Output the [x, y] coordinate of the center of the cell containing the given text.  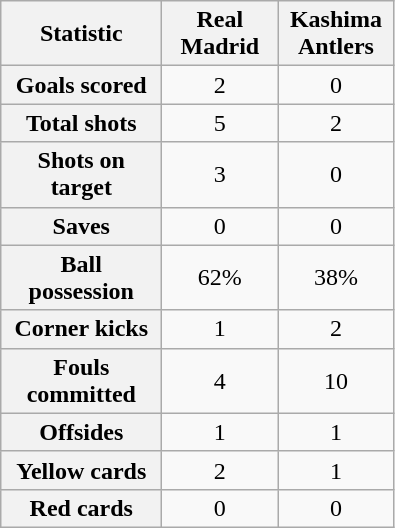
5 [220, 123]
Offsides [82, 432]
Shots on target [82, 174]
Red cards [82, 508]
Fouls committed [82, 380]
Total shots [82, 123]
Ball possession [82, 278]
38% [336, 278]
Corner kicks [82, 329]
Real Madrid [220, 34]
Yellow cards [82, 470]
62% [220, 278]
Kashima Antlers [336, 34]
Saves [82, 226]
10 [336, 380]
Goals scored [82, 85]
Statistic [82, 34]
3 [220, 174]
4 [220, 380]
